Pinpoint the cell where the given text exists, returning its [X, Y] midpoint coordinate. 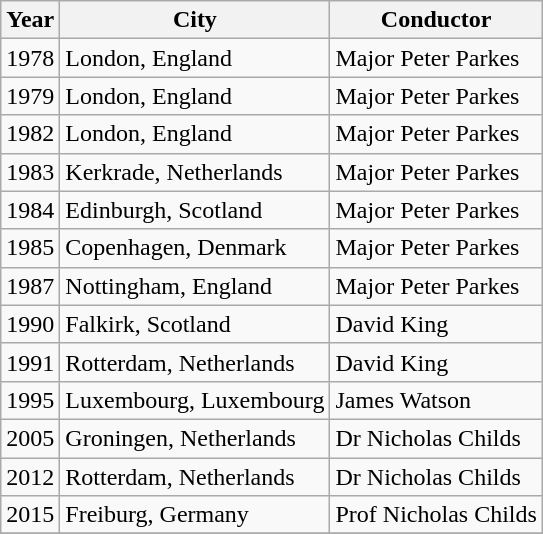
Freiburg, Germany [195, 515]
Nottingham, England [195, 286]
James Watson [436, 400]
Luxembourg, Luxembourg [195, 400]
City [195, 20]
1983 [30, 172]
1978 [30, 58]
1982 [30, 134]
Falkirk, Scotland [195, 324]
1991 [30, 362]
1979 [30, 96]
1990 [30, 324]
2005 [30, 438]
1987 [30, 286]
1985 [30, 248]
Groningen, Netherlands [195, 438]
Copenhagen, Denmark [195, 248]
2012 [30, 477]
1995 [30, 400]
Edinburgh, Scotland [195, 210]
1984 [30, 210]
Conductor [436, 20]
2015 [30, 515]
Year [30, 20]
Kerkrade, Netherlands [195, 172]
Prof Nicholas Childs [436, 515]
